Pinpoint the cell where the given text exists, returning its (X, Y) midpoint coordinate. 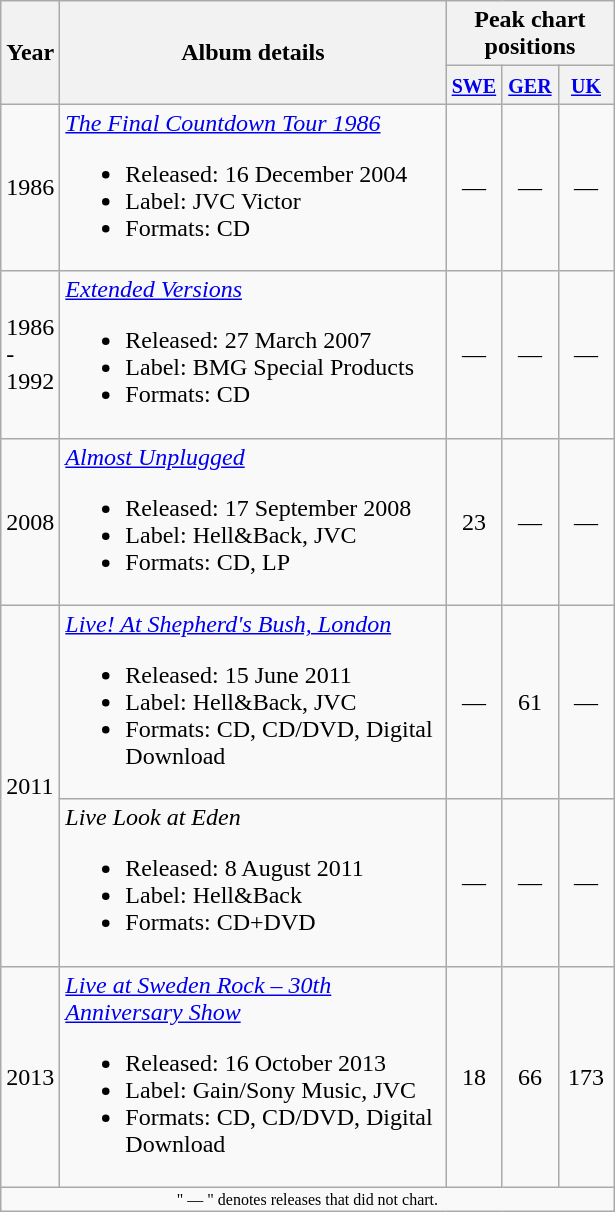
The Final Countdown Tour 1986Released: 16 December 2004Label: JVC VictorFormats: CD (253, 188)
SWE (474, 85)
Album details (253, 52)
GER (530, 85)
2011 (30, 786)
23 (474, 522)
61 (530, 702)
Peak chart positions (530, 34)
" — " denotes releases that did not chart. (308, 1199)
Live! At Shepherd's Bush, LondonReleased: 15 June 2011Label: Hell&Back, JVCFormats: CD, CD/DVD, Digital Download (253, 702)
Live at Sweden Rock – 30th Anniversary ShowReleased: 16 October 2013Label: Gain/Sony Music, JVCFormats: CD, CD/DVD, Digital Download (253, 1076)
2008 (30, 522)
173 (586, 1076)
Live Look at EdenReleased: 8 August 2011Label: Hell&BackFormats: CD+DVD (253, 882)
1986 - 1992 (30, 354)
Almost UnpluggedReleased: 17 September 2008Label: Hell&Back, JVCFormats: CD, LP (253, 522)
2013 (30, 1076)
UK (586, 85)
Extended VersionsReleased: 27 March 2007Label: BMG Special ProductsFormats: CD (253, 354)
18 (474, 1076)
Year (30, 52)
1986 (30, 188)
66 (530, 1076)
